Determine the (X, Y) coordinate at the center of the cell enclosing the given text.  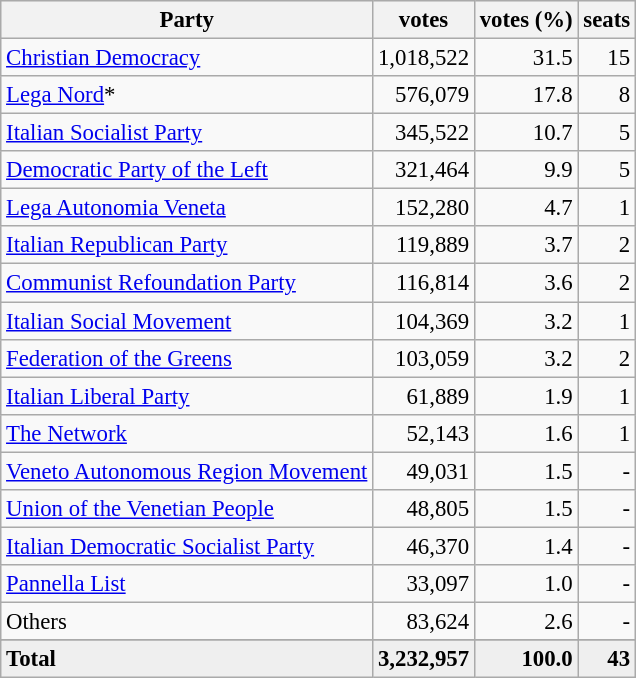
31.5 (526, 58)
33,097 (424, 584)
576,079 (424, 95)
9.9 (526, 170)
3.6 (526, 283)
61,889 (424, 396)
116,814 (424, 283)
15 (606, 58)
10.7 (526, 133)
152,280 (424, 208)
1.0 (526, 584)
48,805 (424, 509)
17.8 (526, 95)
The Network (187, 433)
Veneto Autonomous Region Movement (187, 471)
seats (606, 20)
Christian Democracy (187, 58)
Italian Republican Party (187, 245)
Union of the Venetian People (187, 509)
345,522 (424, 133)
Lega Nord* (187, 95)
Federation of the Greens (187, 358)
votes (%) (526, 20)
119,889 (424, 245)
1.6 (526, 433)
4.7 (526, 208)
46,370 (424, 546)
1.4 (526, 546)
8 (606, 95)
1.9 (526, 396)
Italian Liberal Party (187, 396)
104,369 (424, 321)
52,143 (424, 433)
43 (606, 659)
Total (187, 659)
Communist Refoundation Party (187, 283)
Pannella List (187, 584)
3,232,957 (424, 659)
Others (187, 621)
votes (424, 20)
Italian Socialist Party (187, 133)
100.0 (526, 659)
Italian Democratic Socialist Party (187, 546)
Italian Social Movement (187, 321)
Democratic Party of the Left (187, 170)
2.6 (526, 621)
1,018,522 (424, 58)
321,464 (424, 170)
Party (187, 20)
83,624 (424, 621)
103,059 (424, 358)
3.7 (526, 245)
49,031 (424, 471)
Lega Autonomia Veneta (187, 208)
